Return the (x, y) coordinate for the center point of the cell that contains the specified text.  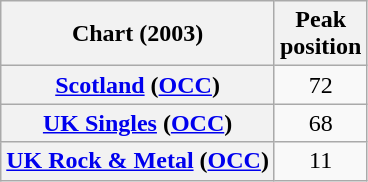
11 (320, 161)
UK Singles (OCC) (138, 123)
Chart (2003) (138, 34)
Peakposition (320, 34)
UK Rock & Metal (OCC) (138, 161)
Scotland (OCC) (138, 85)
72 (320, 85)
68 (320, 123)
